Return the [x, y] coordinate for the center point of the cell that contains the specified text.  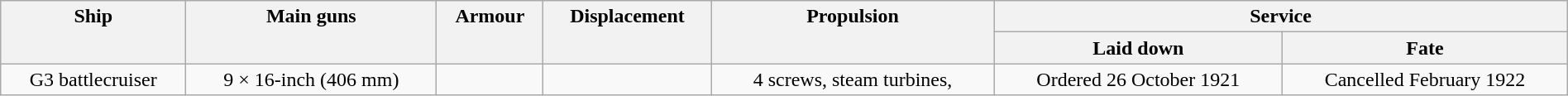
Main guns [311, 32]
Displacement [627, 32]
Armour [490, 32]
4 screws, steam turbines, [853, 79]
Service [1280, 17]
Fate [1425, 48]
G3 battlecruiser [93, 79]
Cancelled February 1922 [1425, 79]
Ship [93, 32]
Ordered 26 October 1921 [1138, 79]
9 × 16-inch (406 mm) [311, 79]
Laid down [1138, 48]
Propulsion [853, 32]
